For the text-containing cell, return its midpoint in (x, y) coordinate format. 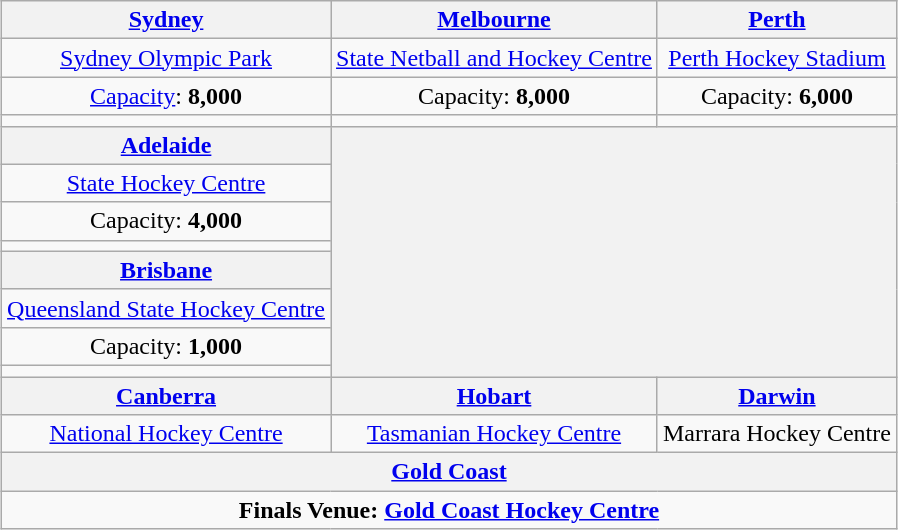
Perth (776, 20)
State Netball and Hockey Centre (494, 58)
Hobart (494, 395)
Capacity: 1,000 (166, 346)
Gold Coast (450, 472)
Marrara Hockey Centre (776, 434)
Capacity: 4,000 (166, 221)
Sydney Olympic Park (166, 58)
State Hockey Centre (166, 183)
Capacity: 6,000 (776, 96)
Darwin (776, 395)
Sydney (166, 20)
Tasmanian Hockey Centre (494, 434)
Adelaide (166, 145)
Melbourne (494, 20)
Queensland State Hockey Centre (166, 308)
Finals Venue: Gold Coast Hockey Centre (450, 510)
National Hockey Centre (166, 434)
Perth Hockey Stadium (776, 58)
Canberra (166, 395)
Brisbane (166, 270)
